Provide the (X, Y) coordinate of the cell's center where the given text is located.  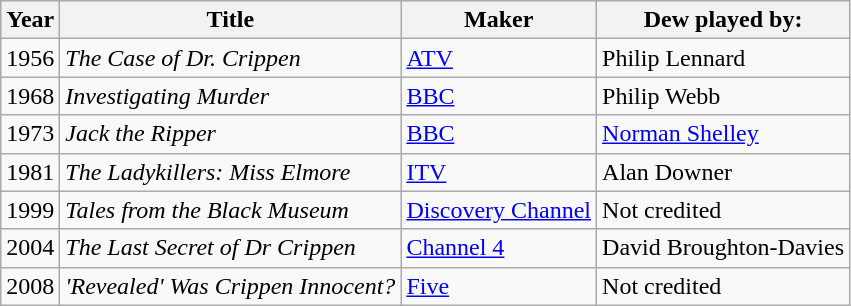
The Case of Dr. Crippen (230, 58)
Norman Shelley (724, 134)
Investigating Murder (230, 96)
1999 (30, 210)
1956 (30, 58)
Alan Downer (724, 172)
Philip Lennard (724, 58)
Jack the Ripper (230, 134)
ATV (499, 58)
Discovery Channel (499, 210)
1968 (30, 96)
The Ladykillers: Miss Elmore (230, 172)
Maker (499, 20)
Year (30, 20)
The Last Secret of Dr Crippen (230, 248)
David Broughton-Davies (724, 248)
2008 (30, 286)
1973 (30, 134)
'Revealed' Was Crippen Innocent? (230, 286)
Five (499, 286)
Dew played by: (724, 20)
1981 (30, 172)
Tales from the Black Museum (230, 210)
Title (230, 20)
2004 (30, 248)
Channel 4 (499, 248)
Philip Webb (724, 96)
ITV (499, 172)
